Return (x, y) of the center of cell containing provided text 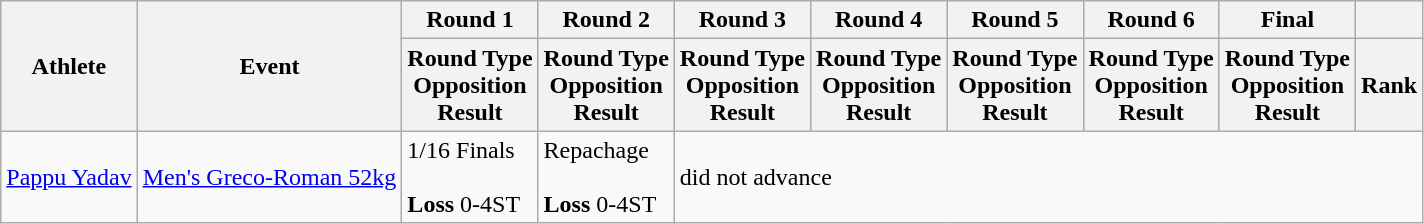
1/16 FinalsLoss 0-4ST (470, 177)
Event (270, 66)
RepachageLoss 0-4ST (606, 177)
Round 2 (606, 20)
Round 1 (470, 20)
Round 5 (1015, 20)
Round 6 (1151, 20)
Athlete (69, 66)
did not advance (1048, 177)
Round 3 (742, 20)
Rank (1390, 85)
Men's Greco-Roman 52kg (270, 177)
Pappu Yadav (69, 177)
Final (1287, 20)
Round 4 (879, 20)
